Search for the cell housing the specified text and yield its (x, y) center coordinate. 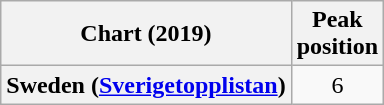
Sweden (Sverigetopplistan) (146, 85)
Peak position (337, 34)
6 (337, 85)
Chart (2019) (146, 34)
